Scan for the cell matching the given text and deliver its [X, Y] coordinate at center. 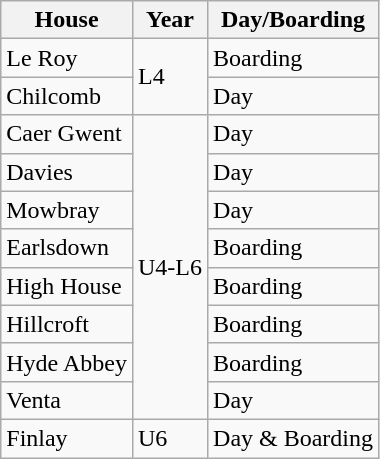
Finlay [67, 438]
Venta [67, 400]
Mowbray [67, 210]
Caer Gwent [67, 134]
High House [67, 286]
Chilcomb [67, 96]
Davies [67, 172]
U6 [170, 438]
House [67, 20]
U4-L6 [170, 267]
Earlsdown [67, 248]
L4 [170, 77]
Hillcroft [67, 324]
Day/Boarding [294, 20]
Day & Boarding [294, 438]
Year [170, 20]
Le Roy [67, 58]
Hyde Abbey [67, 362]
